From the cell containing the given text, extract its center point as [x, y] coordinate. 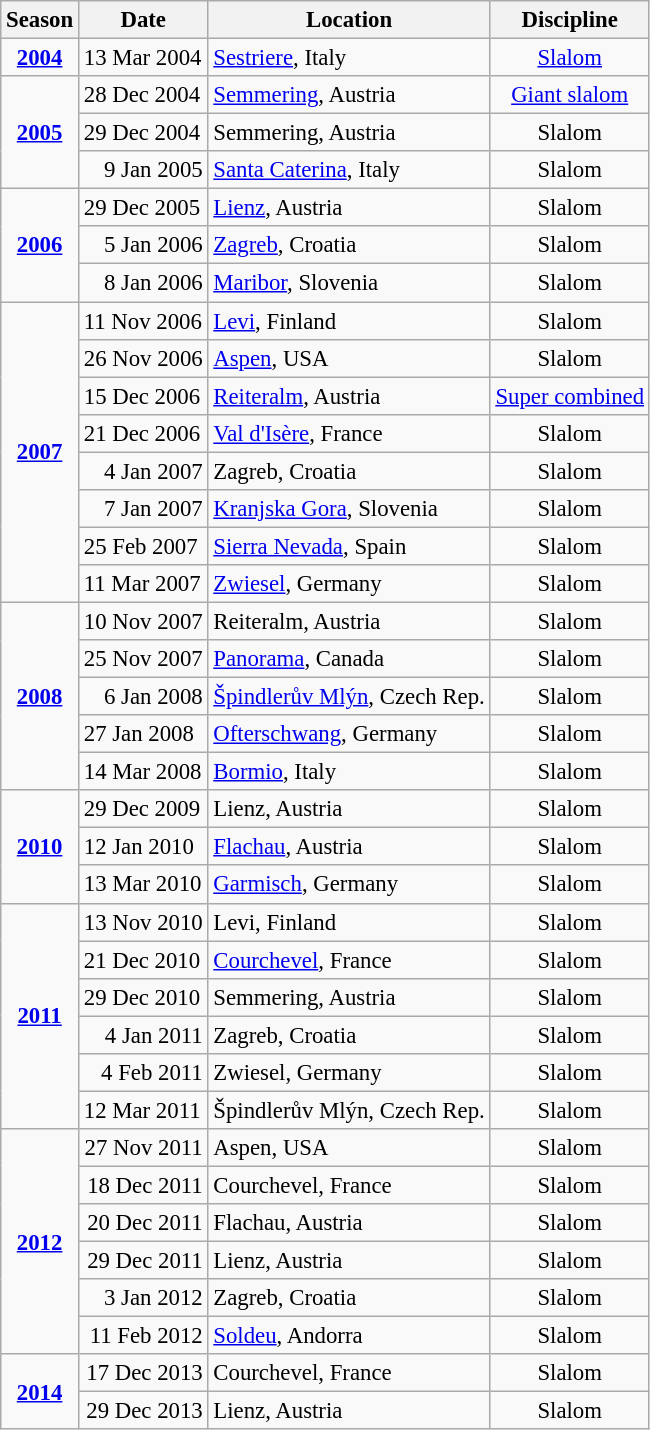
2011 [40, 1016]
12 Jan 2010 [143, 847]
2004 [40, 58]
29 Dec 2010 [143, 997]
4 Feb 2011 [143, 1073]
29 Dec 2009 [143, 809]
Panorama, Canada [349, 659]
Location [349, 20]
29 Dec 2004 [143, 133]
Maribor, Slovenia [349, 283]
25 Nov 2007 [143, 659]
26 Nov 2006 [143, 358]
2014 [40, 1392]
11 Feb 2012 [143, 1336]
2008 [40, 696]
11 Mar 2007 [143, 584]
10 Nov 2007 [143, 621]
Giant slalom [570, 95]
29 Dec 2005 [143, 208]
18 Dec 2011 [143, 1185]
21 Dec 2010 [143, 960]
Season [40, 20]
Kranjska Gora, Slovenia [349, 509]
2007 [40, 452]
17 Dec 2013 [143, 1373]
2005 [40, 132]
15 Dec 2006 [143, 396]
29 Dec 2013 [143, 1411]
25 Feb 2007 [143, 546]
12 Mar 2011 [143, 1110]
Ofterschwang, Germany [349, 734]
14 Mar 2008 [143, 772]
6 Jan 2008 [143, 697]
Sestriere, Italy [349, 58]
Super combined [570, 396]
29 Dec 2011 [143, 1261]
27 Nov 2011 [143, 1148]
4 Jan 2007 [143, 471]
Soldeu, Andorra [349, 1336]
13 Mar 2004 [143, 58]
21 Dec 2006 [143, 433]
2006 [40, 246]
Garmisch, Germany [349, 885]
9 Jan 2005 [143, 170]
2010 [40, 846]
8 Jan 2006 [143, 283]
3 Jan 2012 [143, 1298]
Date [143, 20]
27 Jan 2008 [143, 734]
Val d'Isère, France [349, 433]
28 Dec 2004 [143, 95]
13 Mar 2010 [143, 885]
11 Nov 2006 [143, 321]
Santa Caterina, Italy [349, 170]
2012 [40, 1242]
Discipline [570, 20]
7 Jan 2007 [143, 509]
5 Jan 2006 [143, 245]
Bormio, Italy [349, 772]
13 Nov 2010 [143, 922]
20 Dec 2011 [143, 1223]
Sierra Nevada, Spain [349, 546]
4 Jan 2011 [143, 1035]
